Return (X, Y) of the center of cell containing provided text 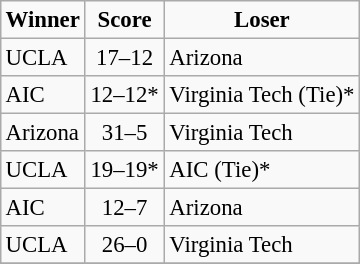
19–19* (124, 170)
12–12* (124, 95)
12–7 (124, 208)
Score (124, 20)
17–12 (124, 57)
Winner (42, 20)
Virginia Tech (Tie)* (262, 95)
AIC (Tie)* (262, 170)
Loser (262, 20)
31–5 (124, 133)
26–0 (124, 245)
